Find where the given text appears and provide that cell's center as [x, y] coordinate. 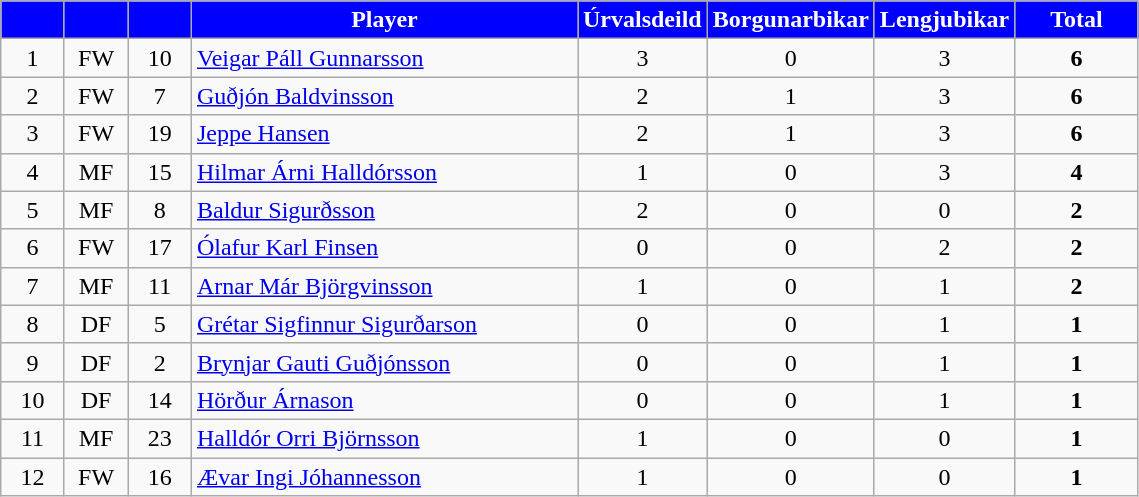
Hilmar Árni Halldórsson [384, 172]
Grétar Sigfinnur Sigurðarson [384, 324]
15 [160, 172]
16 [160, 477]
Hörður Árnason [384, 400]
23 [160, 438]
Ólafur Karl Finsen [384, 248]
Ævar Ingi Jóhannesson [384, 477]
12 [33, 477]
9 [33, 362]
17 [160, 248]
Jeppe Hansen [384, 134]
14 [160, 400]
19 [160, 134]
Baldur Sigurðsson [384, 210]
Lengjubikar [944, 20]
Arnar Már Björgvinsson [384, 286]
Brynjar Gauti Guðjónsson [384, 362]
Halldór Orri Björnsson [384, 438]
Total [1077, 20]
Borgunarbikar [790, 20]
Úrvalsdeild [643, 20]
Veigar Páll Gunnarsson [384, 58]
Guðjón Baldvinsson [384, 96]
Player [384, 20]
